Locate the cell with the specified text and output its [X, Y] center coordinate. 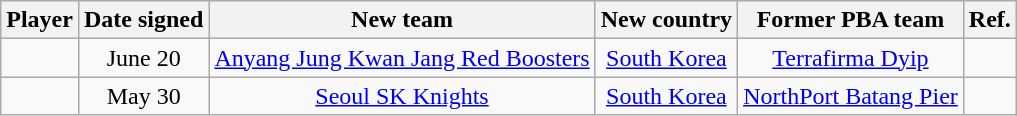
New country [666, 20]
Anyang Jung Kwan Jang Red Boosters [402, 58]
New team [402, 20]
Date signed [143, 20]
Former PBA team [851, 20]
May 30 [143, 96]
Ref. [990, 20]
June 20 [143, 58]
Player [40, 20]
Terrafirma Dyip [851, 58]
Seoul SK Knights [402, 96]
NorthPort Batang Pier [851, 96]
